Output the [x, y] coordinate of the center of the cell containing the given text.  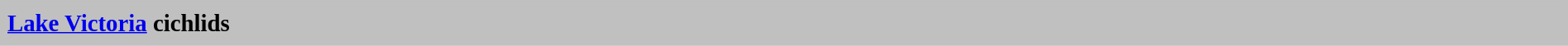
Lake Victoria cichlids [784, 23]
